Extract the [x, y] coordinate from the center of the cell holding the provided text.  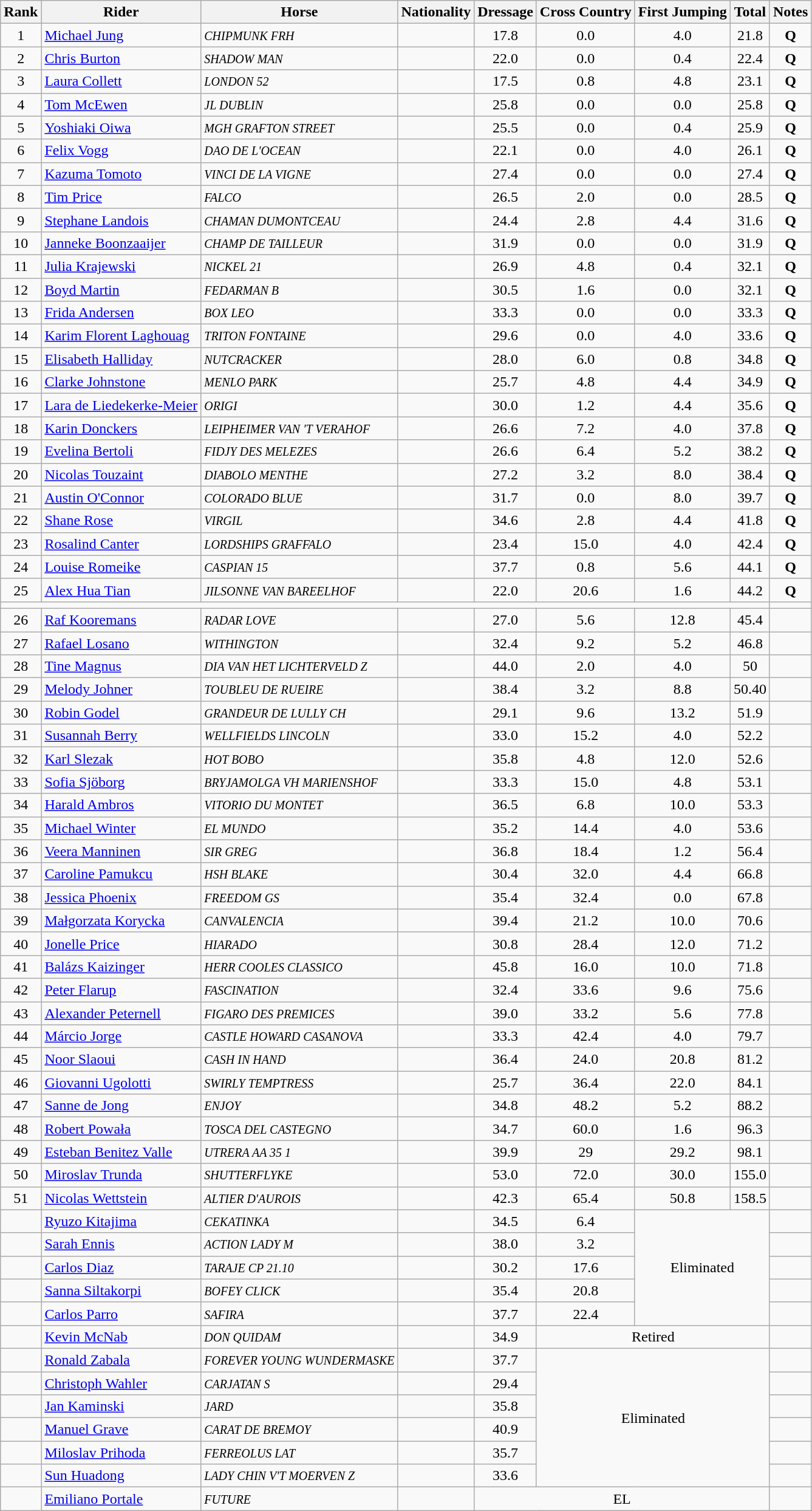
21.8 [749, 35]
Tine Magnus [121, 666]
71.2 [749, 944]
14.4 [585, 828]
17 [21, 405]
FALCO [299, 197]
Karim Florent Laghouag [121, 336]
50.8 [683, 1198]
13.2 [683, 713]
42 [21, 990]
Alex Hua Tian [121, 590]
SWIRLY TEMPTRESS [299, 1083]
16.0 [585, 967]
25 [21, 590]
30.8 [505, 944]
7 [21, 174]
BRYJAMOLGA VH MARIENSHOF [299, 782]
50.40 [749, 690]
66.8 [749, 874]
38 [21, 897]
LORDSHIPS GRAFFALO [299, 544]
WELLFIELDS LINCOLN [299, 736]
Giovanni Ugolotti [121, 1083]
Peter Flarup [121, 990]
Nicolas Touzaint [121, 475]
51.9 [749, 713]
29.6 [505, 336]
31.6 [749, 220]
CASPIAN 15 [299, 567]
Horse [299, 12]
44 [21, 1036]
41.8 [749, 521]
30.5 [505, 290]
84.1 [749, 1083]
VIRGIL [299, 521]
158.5 [749, 1198]
BOFEY CLICK [299, 1290]
Boyd Martin [121, 290]
30 [21, 713]
45 [21, 1060]
49 [21, 1152]
HOT BOBO [299, 759]
52.2 [749, 736]
48.2 [585, 1106]
First Jumping [683, 12]
31.7 [505, 498]
FERREOLUS LAT [299, 1453]
47 [21, 1106]
MGH GRAFTON STREET [299, 128]
35.6 [749, 405]
9 [21, 220]
24.0 [585, 1060]
79.7 [749, 1036]
RADAR LOVE [299, 620]
Susannah Berry [121, 736]
Nicolas Wettstein [121, 1198]
ALTIER D'AUROIS [299, 1198]
Rank [21, 12]
Karin Donckers [121, 428]
Miroslav Trunda [121, 1175]
40.9 [505, 1430]
20 [21, 475]
Robin Godel [121, 713]
Emiliano Portale [121, 1499]
39.9 [505, 1152]
155.0 [749, 1175]
21.2 [585, 920]
37.8 [749, 428]
34 [21, 805]
TOUBLEU DE RUEIRE [299, 690]
44.1 [749, 567]
40 [21, 944]
56.4 [749, 851]
67.8 [749, 897]
FUTURE [299, 1499]
Jessica Phoenix [121, 897]
45.8 [505, 967]
Rosalind Canter [121, 544]
Sarah Ennis [121, 1244]
39.0 [505, 1013]
8 [21, 197]
SHADOW MAN [299, 58]
COLORADO BLUE [299, 498]
Carlos Parro [121, 1314]
Kevin McNab [121, 1337]
Chris Burton [121, 58]
65.4 [585, 1198]
CHAMAN DUMONTCEAU [299, 220]
SHUTTERFLYKE [299, 1175]
DIA VAN HET LICHTERVELD Z [299, 666]
53.0 [505, 1175]
23.4 [505, 544]
22.1 [505, 151]
20.6 [585, 590]
10 [21, 243]
Total [749, 12]
19 [21, 451]
ENJOY [299, 1106]
Clarke Johnstone [121, 382]
2 [21, 58]
26.5 [505, 197]
Márcio Jorge [121, 1036]
UTRERA AA 35 1 [299, 1152]
BOX LEO [299, 313]
HIARADO [299, 944]
Janneke Boonzaaijer [121, 243]
31 [21, 736]
Elisabeth Halliday [121, 359]
Sun Huadong [121, 1476]
Julia Krajewski [121, 266]
Christoph Wahler [121, 1383]
17.6 [585, 1267]
35.7 [505, 1453]
34.6 [505, 521]
LADY CHIN V'T MOERVEN Z [299, 1476]
TRITON FONTAINE [299, 336]
29.4 [505, 1383]
30.2 [505, 1267]
81.2 [749, 1060]
30.4 [505, 874]
28.4 [585, 944]
JARD [299, 1406]
44.2 [749, 590]
75.6 [749, 990]
LONDON 52 [299, 81]
33.0 [505, 736]
11 [21, 266]
Jonelle Price [121, 944]
EL [622, 1499]
CARAT DE BREMOY [299, 1430]
3 [21, 81]
8.8 [683, 690]
TARAJE CP 21.10 [299, 1267]
12.8 [683, 620]
48 [21, 1129]
36.8 [505, 851]
27 [21, 643]
23.1 [749, 81]
88.2 [749, 1106]
5 [21, 128]
DON QUIDAM [299, 1337]
CEKATINKA [299, 1221]
51 [21, 1198]
46 [21, 1083]
21 [21, 498]
33.2 [585, 1013]
JL DUBLIN [299, 105]
HSH BLAKE [299, 874]
ORIGI [299, 405]
42.3 [505, 1198]
Felix Vogg [121, 151]
Małgorzata Korycka [121, 920]
Robert Powała [121, 1129]
NUTCRACKER [299, 359]
Sofia Sjöborg [121, 782]
39 [21, 920]
7.2 [585, 428]
17.8 [505, 35]
Tom McEwen [121, 105]
Karl Slezak [121, 759]
25.9 [749, 128]
72.0 [585, 1175]
36 [21, 851]
Nationality [436, 12]
9.2 [585, 643]
FREEDOM GS [299, 897]
53.6 [749, 828]
26.1 [749, 151]
32 [21, 759]
26 [21, 620]
GRANDEUR DE LULLY CH [299, 713]
TOSCA DEL CASTEGNO [299, 1129]
25.5 [505, 128]
37 [21, 874]
JILSONNE VAN BAREELHOF [299, 590]
Alexander Peternell [121, 1013]
13 [21, 313]
16 [21, 382]
Frida Andersen [121, 313]
Sanne de Jong [121, 1106]
6 [21, 151]
24 [21, 567]
CASH IN HAND [299, 1060]
41 [21, 967]
45.4 [749, 620]
17.5 [505, 81]
LEIPHEIMER VAN 'T VERAHOF [299, 428]
6.0 [585, 359]
Miloslav Prihoda [121, 1453]
Sanna Siltakorpi [121, 1290]
Melody Johner [121, 690]
35 [21, 828]
CASTLE HOWARD CASANOVA [299, 1036]
VITORIO DU MONTET [299, 805]
34.7 [505, 1129]
Carlos Diaz [121, 1267]
FASCINATION [299, 990]
4 [21, 105]
36.5 [505, 805]
38.2 [749, 451]
FIDJY DES MELEZES [299, 451]
52.6 [749, 759]
Ronald Zabala [121, 1360]
Manuel Grave [121, 1430]
27.2 [505, 475]
18 [21, 428]
CHAMP DE TAILLEUR [299, 243]
ACTION LADY M [299, 1244]
14 [21, 336]
Michael Jung [121, 35]
35.2 [505, 828]
MENLO PARK [299, 382]
Veera Manninen [121, 851]
Esteban Benitez Valle [121, 1152]
Shane Rose [121, 521]
Noor Slaoui [121, 1060]
60.0 [585, 1129]
46.8 [749, 643]
Michael Winter [121, 828]
53.1 [749, 782]
71.8 [749, 967]
Stephane Landois [121, 220]
Laura Collett [121, 81]
12 [21, 290]
Lara de Liedekerke-Meier [121, 405]
Caroline Pamukcu [121, 874]
Austin O'Connor [121, 498]
FOREVER YOUNG WUNDERMASKE [299, 1360]
77.8 [749, 1013]
27.0 [505, 620]
33 [21, 782]
6.8 [585, 805]
28.5 [749, 197]
Jan Kaminski [121, 1406]
23 [21, 544]
38.0 [505, 1244]
Yoshiaki Oiwa [121, 128]
Evelina Bertoli [121, 451]
Balázs Kaizinger [121, 967]
Rafael Losano [121, 643]
Rider [121, 12]
Dressage [505, 12]
22 [21, 521]
HERR COOLES CLASSICO [299, 967]
15 [21, 359]
FEDARMAN B [299, 290]
39.7 [749, 498]
FIGARO DES PREMICES [299, 1013]
NICKEL 21 [299, 266]
53.3 [749, 805]
98.1 [749, 1152]
29.1 [505, 713]
EL MUNDO [299, 828]
Raf Kooremans [121, 620]
29.2 [683, 1152]
VINCI DE LA VIGNE [299, 174]
Notes [790, 12]
CARJATAN S [299, 1383]
Tim Price [121, 197]
28.0 [505, 359]
SAFIRA [299, 1314]
DIABOLO MENTHE [299, 475]
24.4 [505, 220]
Harald Ambros [121, 805]
CANVALENCIA [299, 920]
WITHINGTON [299, 643]
Cross Country [585, 12]
Retired [653, 1337]
96.3 [749, 1129]
70.6 [749, 920]
39.4 [505, 920]
SIR GREG [299, 851]
34.5 [505, 1221]
18.4 [585, 851]
CHIPMUNK FRH [299, 35]
DAO DE L'OCEAN [299, 151]
43 [21, 1013]
15.2 [585, 736]
26.9 [505, 266]
32.0 [585, 874]
28 [21, 666]
Kazuma Tomoto [121, 174]
Ryuzo Kitajima [121, 1221]
Louise Romeike [121, 567]
1 [21, 35]
44.0 [505, 666]
